Locate the cell with the specified text and output its (x, y) center coordinate. 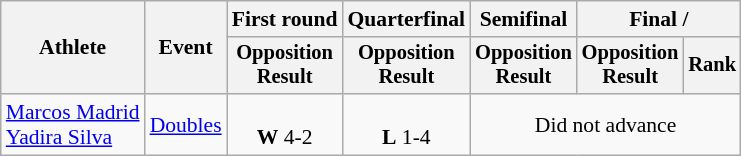
L 1-4 (407, 124)
Event (186, 48)
Final / (659, 19)
First round (285, 19)
Did not advance (606, 124)
Doubles (186, 124)
Quarterfinal (407, 19)
Marcos MadridYadira Silva (73, 124)
W 4-2 (285, 124)
Semifinal (524, 19)
Athlete (73, 48)
Rank (712, 66)
